Find where the given text appears and provide that cell's center as (x, y) coordinate. 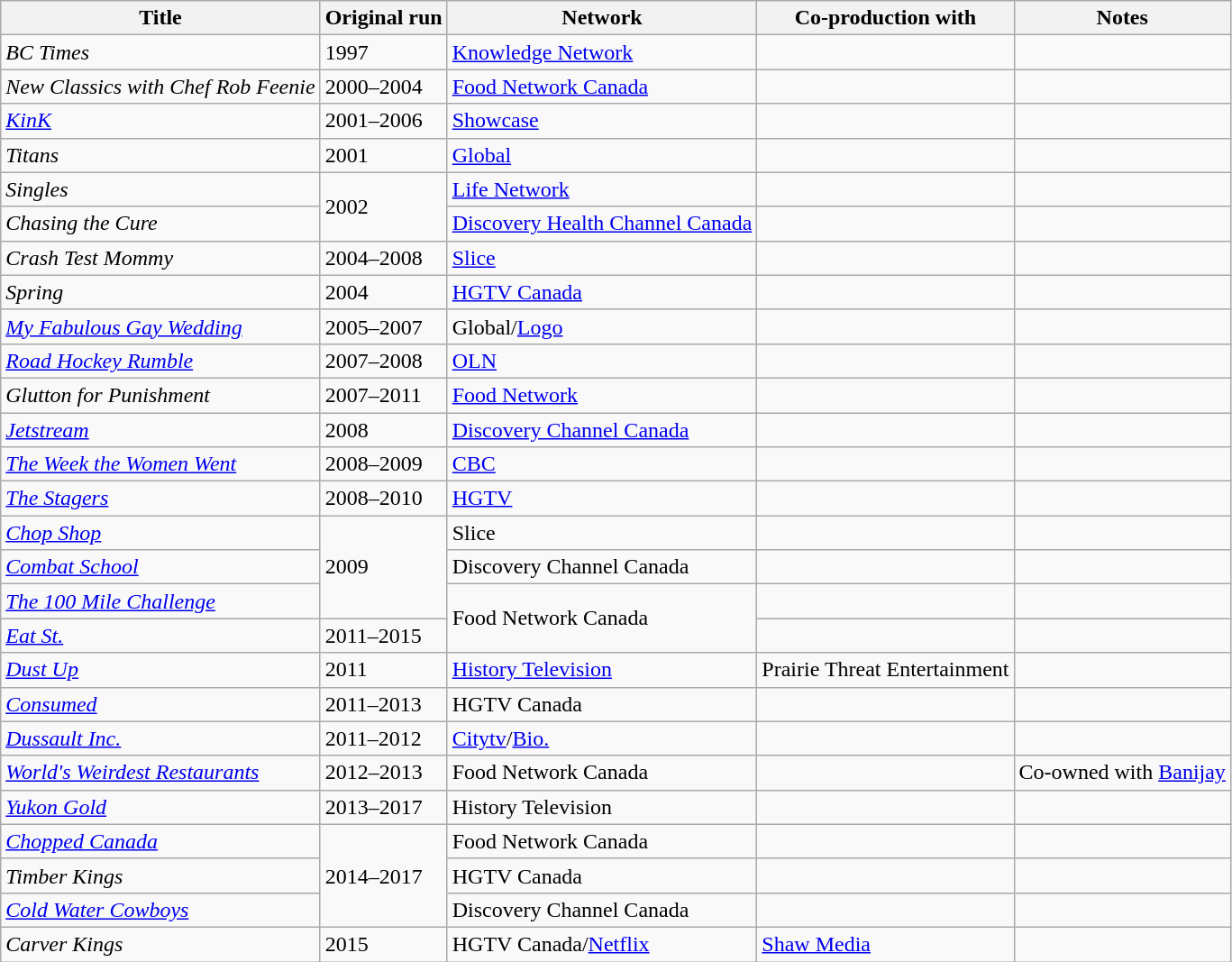
2004–2008 (384, 258)
Knowledge Network (602, 52)
2005–2007 (384, 326)
Life Network (602, 189)
2011–2012 (384, 738)
Singles (160, 189)
2011 (384, 670)
Co-owned with Banijay (1122, 773)
World's Weirdest Restaurants (160, 773)
HGTV (602, 499)
Shaw Media (885, 944)
Food Network (602, 395)
Eat St. (160, 636)
Chasing the Cure (160, 224)
2004 (384, 292)
2008–2010 (384, 499)
Road Hockey Rumble (160, 361)
CBC (602, 464)
BC Times (160, 52)
Chop Shop (160, 533)
The Stagers (160, 499)
Global (602, 155)
2002 (384, 206)
Co-production with (885, 18)
1997 (384, 52)
Spring (160, 292)
Yukon Gold (160, 807)
2007–2008 (384, 361)
Titans (160, 155)
KinK (160, 121)
Prairie Threat Entertainment (885, 670)
2008 (384, 430)
Dussault Inc. (160, 738)
The Week the Women Went (160, 464)
HGTV Canada/Netflix (602, 944)
Citytv/Bio. (602, 738)
Discovery Health Channel Canada (602, 224)
New Classics with Chef Rob Feenie (160, 87)
2001 (384, 155)
Cold Water Cowboys (160, 910)
Global/Logo (602, 326)
Glutton for Punishment (160, 395)
Original run (384, 18)
2000–2004 (384, 87)
Crash Test Mommy (160, 258)
OLN (602, 361)
2009 (384, 567)
2011–2013 (384, 704)
2014–2017 (384, 875)
The 100 Mile Challenge (160, 601)
2007–2011 (384, 395)
2011–2015 (384, 636)
Dust Up (160, 670)
2012–2013 (384, 773)
2013–2017 (384, 807)
2015 (384, 944)
2001–2006 (384, 121)
Network (602, 18)
2008–2009 (384, 464)
Timber Kings (160, 875)
Combat School (160, 567)
Consumed (160, 704)
Jetstream (160, 430)
My Fabulous Gay Wedding (160, 326)
Carver Kings (160, 944)
Title (160, 18)
Chopped Canada (160, 841)
Showcase (602, 121)
Notes (1122, 18)
